Provide the (X, Y) coordinate of the cell's center where the given text is located.  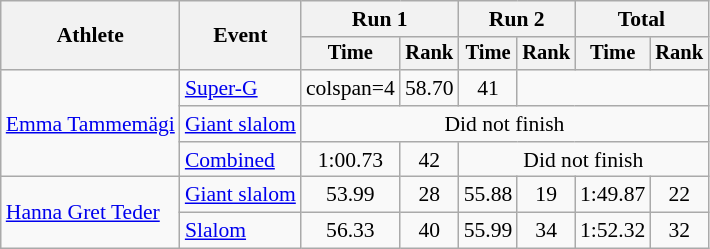
Run 2 (517, 19)
53.99 (350, 195)
55.88 (488, 195)
55.99 (488, 231)
40 (430, 231)
19 (546, 195)
1:52.32 (612, 231)
Slalom (240, 231)
1:00.73 (350, 160)
Super-G (240, 88)
Emma Tammemägi (90, 124)
41 (488, 88)
34 (546, 231)
Event (240, 36)
22 (679, 195)
58.70 (430, 88)
42 (430, 160)
Athlete (90, 36)
28 (430, 195)
1:49.87 (612, 195)
Total (642, 19)
Hanna Gret Teder (90, 212)
Combined (240, 160)
32 (679, 231)
56.33 (350, 231)
Run 1 (380, 19)
colspan=4 (350, 88)
